Return (x, y) of the center of cell containing provided text 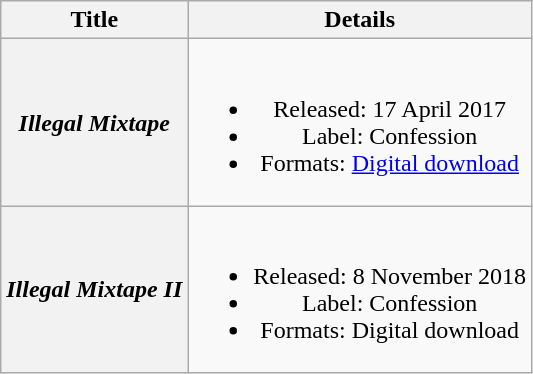
Released: 8 November 2018Label: ConfessionFormats: Digital download (360, 290)
Details (360, 20)
Title (94, 20)
Illegal Mixtape II (94, 290)
Illegal Mixtape (94, 122)
Released: 17 April 2017Label: ConfessionFormats: Digital download (360, 122)
